Scan for the cell matching the given text and deliver its [X, Y] coordinate at center. 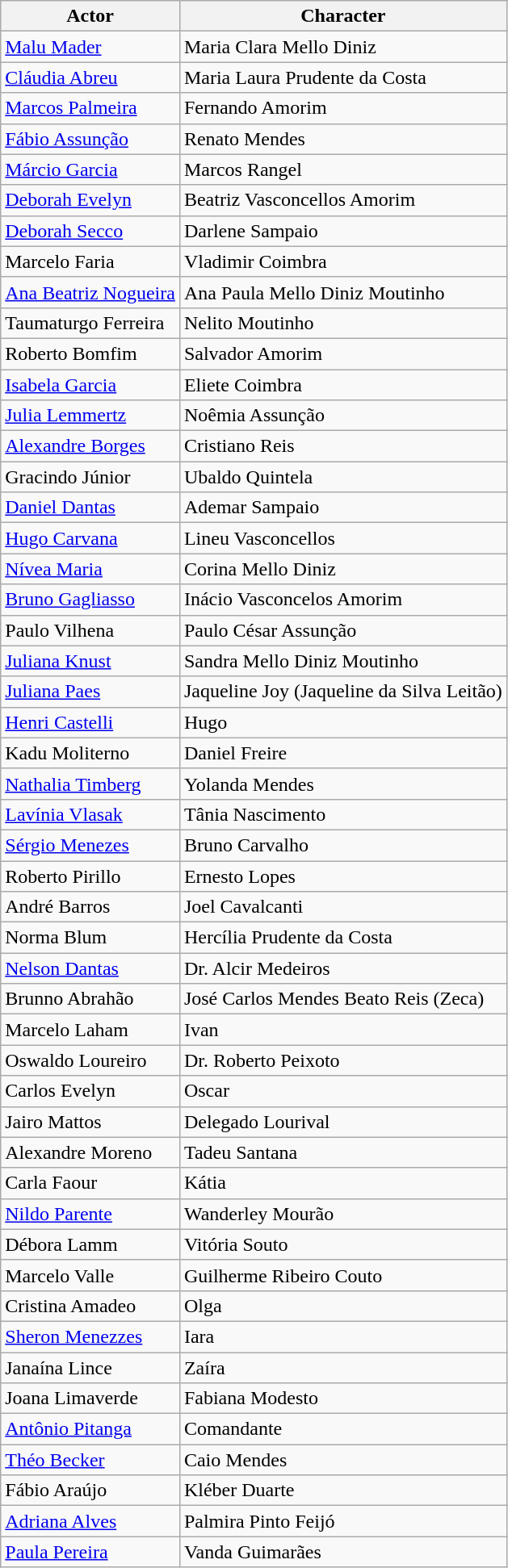
Brunno Abrahão [90, 999]
Beatriz Vasconcellos Amorim [342, 200]
Noêmia Assunção [342, 416]
Darlene Sampaio [342, 231]
Marcelo Valle [90, 1275]
Guilherme Ribeiro Couto [342, 1275]
Hugo Carvana [90, 538]
Dr. Alcir Medeiros [342, 968]
Yolanda Mendes [342, 784]
Eliete Coimbra [342, 385]
Carla Faour [90, 1183]
André Barros [90, 907]
Nelito Moutinho [342, 323]
Vladimir Coimbra [342, 261]
Henri Castelli [90, 722]
Juliana Paes [90, 692]
Corina Mello Diniz [342, 569]
Palmira Pinto Feijó [342, 1521]
Kléber Duarte [342, 1491]
Vitória Souto [342, 1244]
Maria Laura Prudente da Costa [342, 77]
Alexandre Moreno [90, 1152]
Kátia [342, 1183]
Nelson Dantas [90, 968]
Actor [90, 16]
Oswaldo Loureiro [90, 1060]
Théo Becker [90, 1460]
Paulo Vilhena [90, 630]
Alexandre Borges [90, 446]
Ana Paula Mello Diniz Moutinho [342, 292]
Fabiana Modesto [342, 1399]
Taumaturgo Ferreira [90, 323]
Ivan [342, 1030]
Cristina Amadeo [90, 1306]
Hercília Prudente da Costa [342, 938]
Wanderley Mourão [342, 1214]
Jairo Mattos [90, 1122]
Cláudia Abreu [90, 77]
Caio Mendes [342, 1460]
Iara [342, 1336]
Carlos Evelyn [90, 1091]
Ana Beatriz Nogueira [90, 292]
Hugo [342, 722]
Delegado Lourival [342, 1122]
Juliana Knust [90, 661]
Antônio Pitanga [90, 1429]
Sandra Mello Diniz Moutinho [342, 661]
Paulo César Assunção [342, 630]
Isabela Garcia [90, 385]
Norma Blum [90, 938]
Adriana Alves [90, 1521]
Deborah Evelyn [90, 200]
Marcos Palmeira [90, 108]
Renato Mendes [342, 139]
Comandante [342, 1429]
Joana Limaverde [90, 1399]
Roberto Pirillo [90, 876]
Lavínia Vlasak [90, 814]
Márcio Garcia [90, 169]
Marcelo Laham [90, 1030]
Maria Clara Mello Diniz [342, 47]
Character [342, 16]
Ademar Sampaio [342, 508]
Sheron Menezzes [90, 1336]
Julia Lemmertz [90, 416]
Paula Pereira [90, 1552]
Marcos Rangel [342, 169]
Cristiano Reis [342, 446]
Lineu Vasconcellos [342, 538]
Nathalia Timberg [90, 784]
Inácio Vasconcelos Amorim [342, 600]
Sérgio Menezes [90, 845]
Jaqueline Joy (Jaqueline da Silva Leitão) [342, 692]
Daniel Freire [342, 753]
Fábio Assunção [90, 139]
Marcelo Faria [90, 261]
Oscar [342, 1091]
Nildo Parente [90, 1214]
Fábio Araújo [90, 1491]
Bruno Gagliasso [90, 600]
Daniel Dantas [90, 508]
Roberto Bomfim [90, 353]
Joel Cavalcanti [342, 907]
Deborah Secco [90, 231]
Gracindo Júnior [90, 477]
Malu Mader [90, 47]
José Carlos Mendes Beato Reis (Zeca) [342, 999]
Débora Lamm [90, 1244]
Nívea Maria [90, 569]
Salvador Amorim [342, 353]
Bruno Carvalho [342, 845]
Tadeu Santana [342, 1152]
Fernando Amorim [342, 108]
Tânia Nascimento [342, 814]
Zaíra [342, 1368]
Ubaldo Quintela [342, 477]
Kadu Moliterno [90, 753]
Vanda Guimarães [342, 1552]
Ernesto Lopes [342, 876]
Janaína Lince [90, 1368]
Dr. Roberto Peixoto [342, 1060]
Olga [342, 1306]
